Detect which cell encompasses the target text, then output its (x, y) center coordinate. 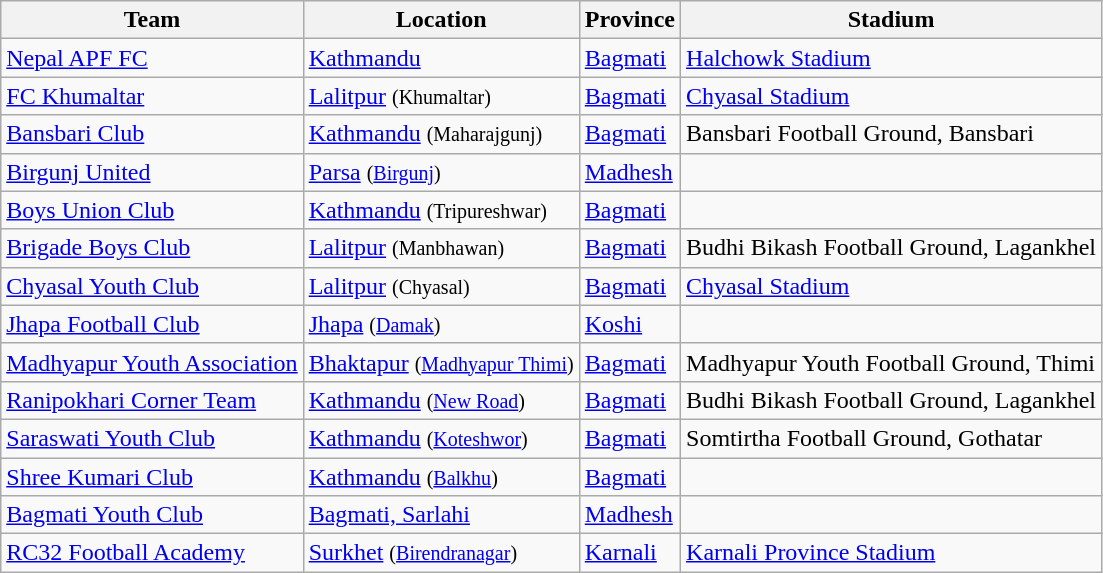
RC32 Football Academy (152, 553)
FC Khumaltar (152, 96)
Karnali Province Stadium (892, 553)
Madhyapur Youth Association (152, 362)
Bagmati Youth Club (152, 515)
Province (630, 20)
Nepal APF FC (152, 58)
Surkhet (Birendranagar) (441, 553)
Lalitpur (Khumaltar) (441, 96)
Birgunj United (152, 172)
Lalitpur (Chyasal) (441, 286)
Bagmati, Sarlahi (441, 515)
Kathmandu (New Road) (441, 400)
Stadium (892, 20)
Location (441, 20)
Karnali (630, 553)
Madhyapur Youth Football Ground, Thimi (892, 362)
Shree Kumari Club (152, 477)
Jhapa Football Club (152, 324)
Chyasal Youth Club (152, 286)
Saraswati Youth Club (152, 438)
Bhaktapur (Madhyapur Thimi) (441, 362)
Ranipokhari Corner Team (152, 400)
Boys Union Club (152, 210)
Lalitpur (Manbhawan) (441, 248)
Somtirtha Football Ground, Gothatar (892, 438)
Parsa (Birgunj) (441, 172)
Kathmandu (Maharajgunj) (441, 134)
Bansbari Club (152, 134)
Brigade Boys Club (152, 248)
Kathmandu (441, 58)
Team (152, 20)
Halchowk Stadium (892, 58)
Kathmandu (Tripureshwar) (441, 210)
Kathmandu (Balkhu) (441, 477)
Bansbari Football Ground, Bansbari (892, 134)
Jhapa (Damak) (441, 324)
Kathmandu (Koteshwor) (441, 438)
Koshi (630, 324)
